Return the [x, y] coordinate for the center point of the cell that contains the specified text.  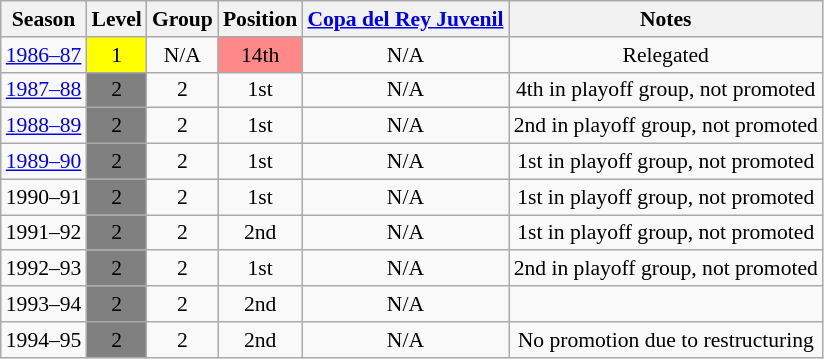
1991–92 [44, 233]
1994–95 [44, 340]
1992–93 [44, 269]
1 [116, 55]
No promotion due to restructuring [666, 340]
Level [116, 19]
4th in playoff group, not promoted [666, 90]
1993–94 [44, 304]
1990–91 [44, 197]
Group [182, 19]
14th [260, 55]
Copa del Rey Juvenil [405, 19]
Season [44, 19]
1986–87 [44, 55]
Notes [666, 19]
Position [260, 19]
Relegated [666, 55]
1987–88 [44, 90]
1988–89 [44, 126]
1989–90 [44, 162]
